Pinpoint the cell where the given text exists, returning its [X, Y] midpoint coordinate. 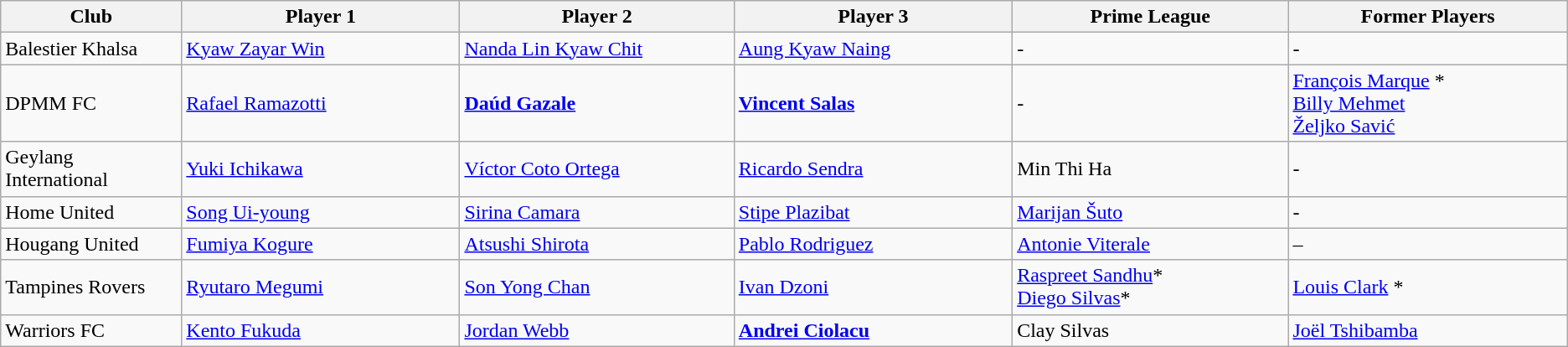
Aung Kyaw Naing [873, 49]
Pablo Rodriguez [873, 244]
DPMM FC [91, 103]
Player 2 [596, 17]
Prime League [1151, 17]
Andrei Ciolacu [873, 330]
Jordan Webb [596, 330]
Louis Clark * [1427, 287]
Former Players [1427, 17]
Kento Fukuda [321, 330]
Raspreet Sandhu* Diego Silvas* [1151, 287]
Song Ui-young [321, 212]
Víctor Coto Ortega [596, 169]
Player 1 [321, 17]
Vincent Salas [873, 103]
Sirina Camara [596, 212]
Marijan Šuto [1151, 212]
Stipe Plazibat [873, 212]
Geylang International [91, 169]
Yuki Ichikawa [321, 169]
Son Yong Chan [596, 287]
Min Thi Ha [1151, 169]
Antonie Viterale [1151, 244]
Warriors FC [91, 330]
Rafael Ramazotti [321, 103]
Tampines Rovers [91, 287]
– [1427, 244]
François Marque * Billy Mehmet Željko Savić [1427, 103]
Player 3 [873, 17]
Kyaw Zayar Win [321, 49]
Fumiya Kogure [321, 244]
Ryutaro Megumi [321, 287]
Ivan Dzoni [873, 287]
Home United [91, 212]
Clay Silvas [1151, 330]
Balestier Khalsa [91, 49]
Daúd Gazale [596, 103]
Joël Tshibamba [1427, 330]
Club [91, 17]
Ricardo Sendra [873, 169]
Hougang United [91, 244]
Nanda Lin Kyaw Chit [596, 49]
Atsushi Shirota [596, 244]
